Search for the cell housing the specified text and yield its [x, y] center coordinate. 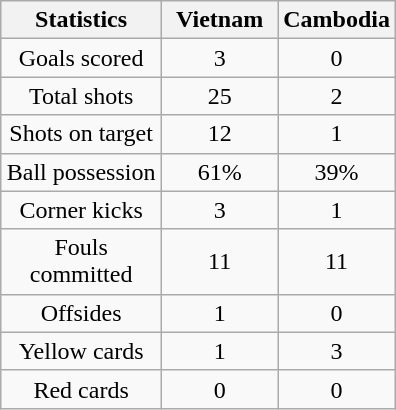
Goals scored [82, 58]
Shots on target [82, 134]
25 [220, 96]
Vietnam [220, 20]
12 [220, 134]
Statistics [82, 20]
Fouls committed [82, 262]
Offsides [82, 313]
Total shots [82, 96]
Red cards [82, 389]
Yellow cards [82, 351]
2 [337, 96]
Ball possession [82, 172]
61% [220, 172]
Corner kicks [82, 210]
39% [337, 172]
Cambodia [337, 20]
